Provide the [X, Y] coordinate of the cell's center where the given text is located.  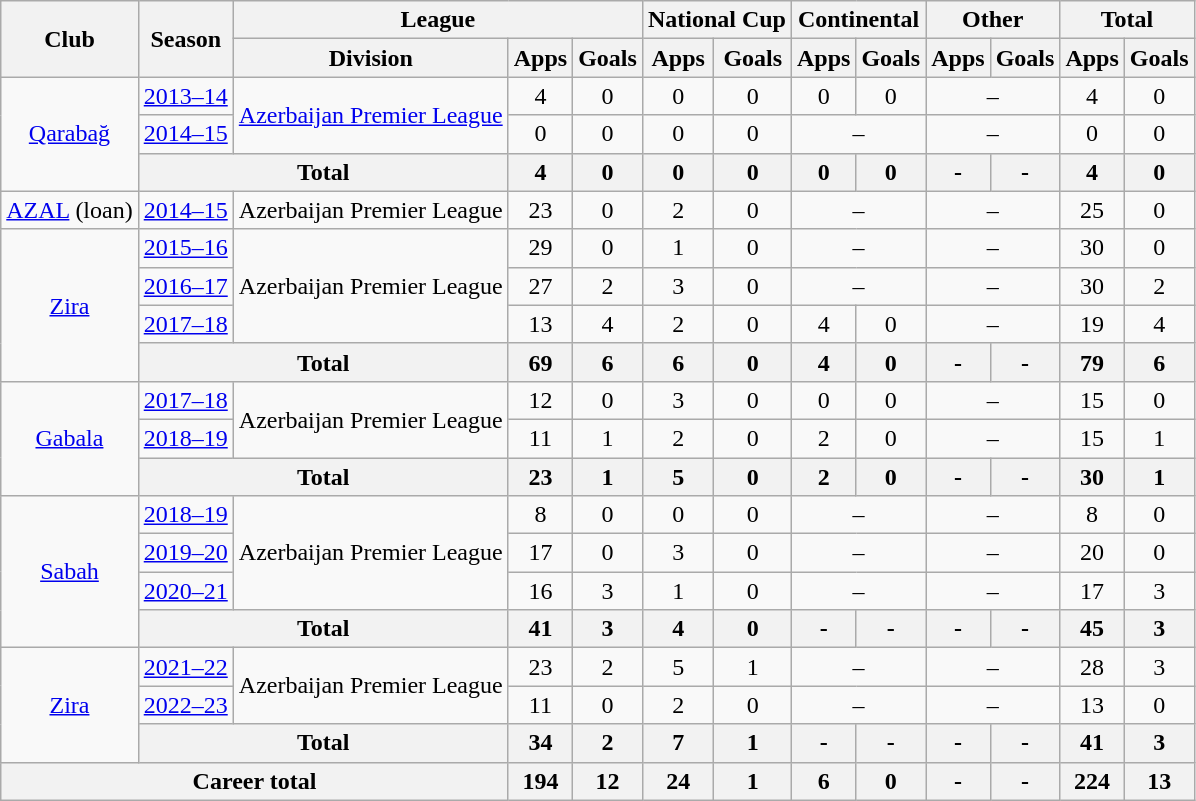
194 [540, 781]
Club [70, 39]
29 [540, 248]
Gabala [70, 438]
224 [1092, 781]
National Cup [716, 20]
25 [1092, 210]
Other [993, 20]
19 [1092, 324]
2021–22 [186, 667]
2022–23 [186, 705]
24 [678, 781]
Continental [858, 20]
16 [540, 591]
20 [1092, 553]
2015–16 [186, 248]
7 [678, 743]
28 [1092, 667]
Career total [254, 781]
Sabah [70, 572]
AZAL (loan) [70, 210]
2013–14 [186, 96]
2019–20 [186, 553]
Division [370, 58]
League [438, 20]
69 [540, 362]
Season [186, 39]
Qarabağ [70, 134]
2020–21 [186, 591]
27 [540, 286]
79 [1092, 362]
2016–17 [186, 286]
34 [540, 743]
45 [1092, 629]
